From the cell containing the given text, extract its center point as (x, y) coordinate. 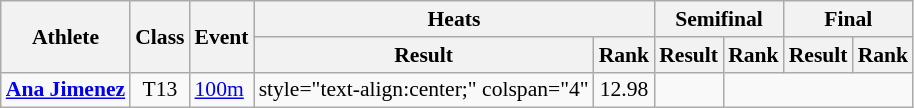
Event (222, 36)
Semifinal (718, 19)
Final (848, 19)
Heats (454, 19)
100m (222, 90)
style="text-align:center;" colspan="4" (424, 90)
T13 (160, 90)
12.98 (624, 90)
Class (160, 36)
Ana Jimenez (66, 90)
Athlete (66, 36)
